Capture the cell that displays the provided text and extract its [x, y] central coordinate. 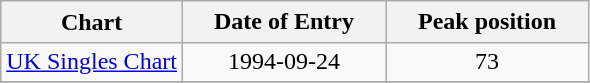
UK Singles Chart [92, 62]
73 [488, 62]
Chart [92, 22]
1994-09-24 [284, 62]
Peak position [488, 22]
Date of Entry [284, 22]
